Return the [X, Y] coordinate for the center point of the cell that contains the specified text.  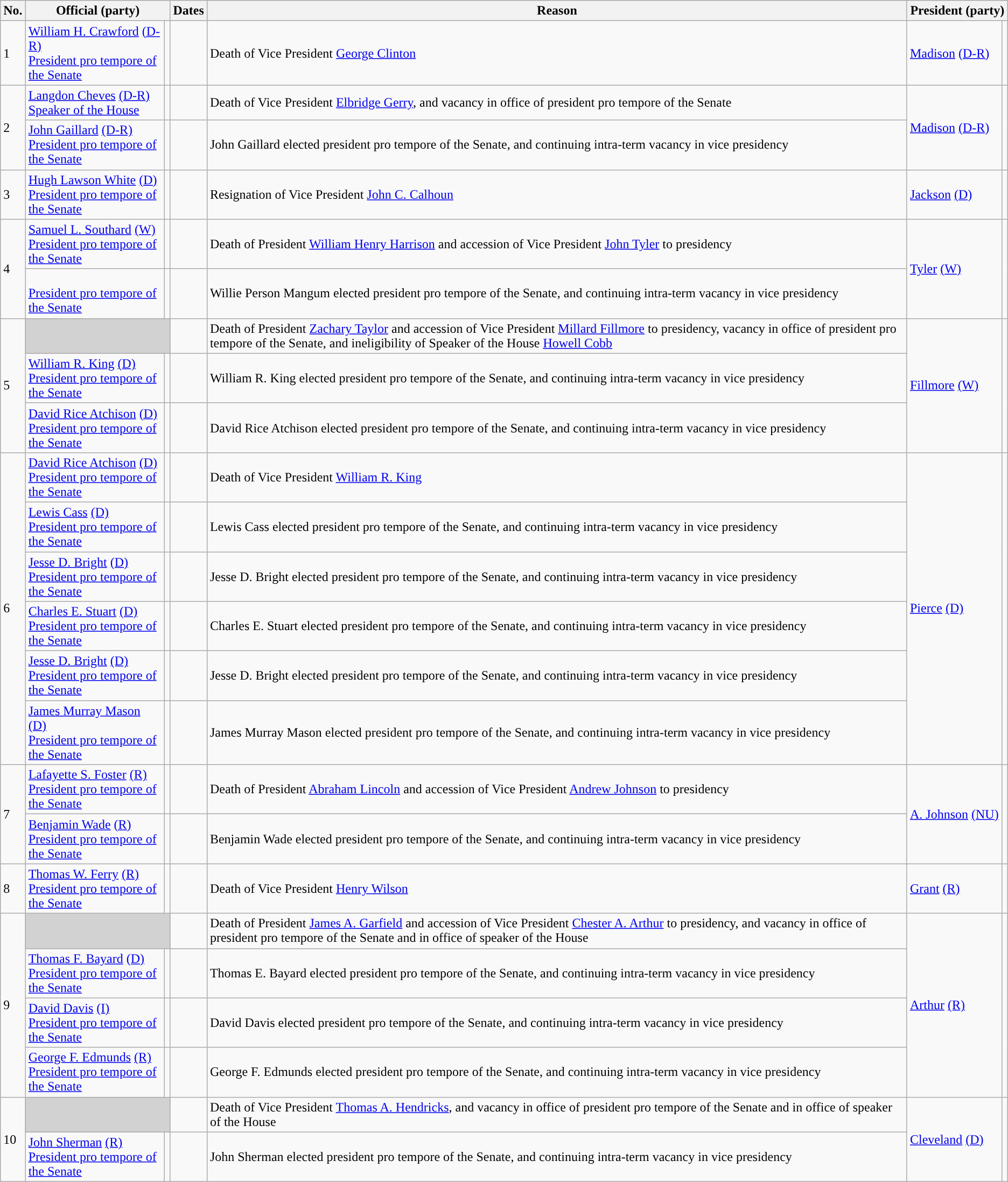
Thomas F. Bayard (D)President pro tempore of the Senate [95, 973]
Death of Vice President Elbridge Gerry, and vacancy in office of president pro tempore of the Senate [557, 102]
William R. King (D)President pro tempore of the Senate [95, 378]
Lewis Cass (D)President pro tempore of the Senate [95, 527]
Charles E. Stuart (D)President pro tempore of the Senate [95, 626]
Death of Vice President George Clinton [557, 53]
Benjamin Wade elected president pro tempore of the Senate, and continuing intra-term vacancy in vice presidency [557, 839]
Cleveland (D) [954, 1139]
Resignation of Vice President John C. Calhoun [557, 194]
Reason [557, 11]
5 [13, 386]
Thomas W. Ferry (R)President pro tempore of the Senate [95, 889]
John Sherman (R)President pro tempore of the Senate [95, 1157]
Charles E. Stuart elected president pro tempore of the Senate, and continuing intra-term vacancy in vice presidency [557, 626]
David Davis elected president pro tempore of the Senate, and continuing intra-term vacancy in vice presidency [557, 1023]
Fillmore (W) [954, 386]
William H. Crawford (D-R)President pro tempore of the Senate [95, 53]
Pierce (D) [954, 609]
10 [13, 1139]
James Murray Mason elected president pro tempore of the Senate, and continuing intra-term vacancy in vice presidency [557, 732]
George F. Edmunds (R)President pro tempore of the Senate [95, 1072]
Death of Vice President Henry Wilson [557, 889]
Samuel L. Southard (W)President pro tempore of the Senate [95, 244]
7 [13, 814]
2 [13, 127]
Willie Person Mangum elected president pro tempore of the Senate, and continuing intra-term vacancy in vice presidency [557, 293]
1 [13, 53]
Jackson (D) [954, 194]
President pro tempore of the Senate [95, 293]
Arthur (R) [954, 1005]
John Gaillard (D-R)President pro tempore of the Senate [95, 145]
No. [13, 11]
John Gaillard elected president pro tempore of the Senate, and continuing intra-term vacancy in vice presidency [557, 145]
William R. King elected president pro tempore of the Senate, and continuing intra-term vacancy in vice presidency [557, 378]
9 [13, 1005]
8 [13, 889]
James Murray Mason (D)President pro tempore of the Senate [95, 732]
Death of Vice President Thomas A. Hendricks, and vacancy in office of president pro tempore of the Senate and in office of speaker of the House [557, 1115]
Tyler (W) [954, 269]
6 [13, 609]
Dates [188, 11]
David Davis (I)President pro tempore of the Senate [95, 1023]
David Rice Atchison elected president pro tempore of the Senate, and continuing intra-term vacancy in vice presidency [557, 428]
Hugh Lawson White (D)President pro tempore of the Senate [95, 194]
Official (party) [98, 11]
George F. Edmunds elected president pro tempore of the Senate, and continuing intra-term vacancy in vice presidency [557, 1072]
Lewis Cass elected president pro tempore of the Senate, and continuing intra-term vacancy in vice presidency [557, 527]
4 [13, 269]
Thomas E. Bayard elected president pro tempore of the Senate, and continuing intra-term vacancy in vice presidency [557, 973]
Benjamin Wade (R)President pro tempore of the Senate [95, 839]
Death of President Abraham Lincoln and accession of Vice President Andrew Johnson to presidency [557, 789]
Grant (R) [954, 889]
3 [13, 194]
Death of Vice President William R. King [557, 477]
Death of President William Henry Harrison and accession of Vice President John Tyler to presidency [557, 244]
John Sherman elected president pro tempore of the Senate, and continuing intra-term vacancy in vice presidency [557, 1157]
Lafayette S. Foster (R)President pro tempore of the Senate [95, 789]
President (party) [957, 11]
A. Johnson (NU) [954, 814]
Langdon Cheves (D-R)Speaker of the House [95, 102]
